Locate the cell with the specified text and output its [x, y] center coordinate. 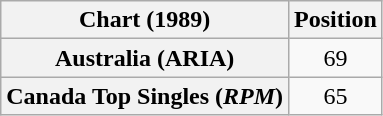
69 [336, 58]
Australia (ARIA) [145, 58]
Chart (1989) [145, 20]
65 [336, 96]
Canada Top Singles (RPM) [145, 96]
Position [336, 20]
